Return the [X, Y] coordinate for the center point of the cell that contains the specified text.  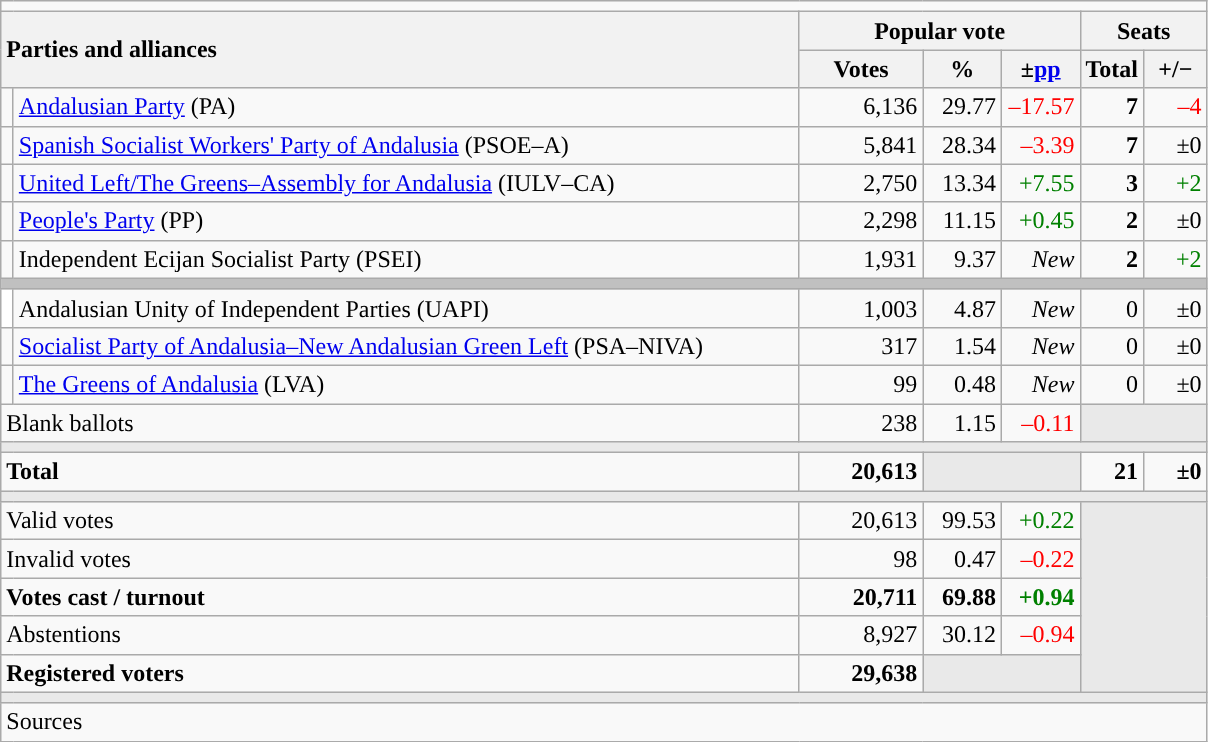
2,298 [861, 221]
Spanish Socialist Workers' Party of Andalusia (PSOE–A) [406, 145]
Abstentions [400, 635]
–0.22 [1040, 559]
4.87 [962, 308]
Votes cast / turnout [400, 597]
–4 [1176, 107]
317 [861, 346]
3 [1112, 183]
Invalid votes [400, 559]
Blank ballots [400, 423]
0.48 [962, 384]
0.47 [962, 559]
Sources [604, 722]
–0.11 [1040, 423]
–17.57 [1040, 107]
±pp [1040, 69]
29,638 [861, 673]
Seats [1144, 31]
9.37 [962, 259]
1.15 [962, 423]
21 [1112, 472]
20,711 [861, 597]
United Left/The Greens–Assembly for Andalusia (IULV–CA) [406, 183]
28.34 [962, 145]
–3.39 [1040, 145]
Andalusian Party (PA) [406, 107]
2,750 [861, 183]
Andalusian Unity of Independent Parties (UAPI) [406, 308]
Parties and alliances [400, 50]
Independent Ecijan Socialist Party (PSEI) [406, 259]
69.88 [962, 597]
99 [861, 384]
13.34 [962, 183]
+7.55 [1040, 183]
% [962, 69]
8,927 [861, 635]
Socialist Party of Andalusia–New Andalusian Green Left (PSA–NIVA) [406, 346]
The Greens of Andalusia (LVA) [406, 384]
29.77 [962, 107]
People's Party (PP) [406, 221]
11.15 [962, 221]
Votes [861, 69]
+/− [1176, 69]
98 [861, 559]
1.54 [962, 346]
Registered voters [400, 673]
238 [861, 423]
+0.94 [1040, 597]
Popular vote [940, 31]
+0.22 [1040, 521]
1,003 [861, 308]
30.12 [962, 635]
–0.94 [1040, 635]
99.53 [962, 521]
Valid votes [400, 521]
1,931 [861, 259]
5,841 [861, 145]
6,136 [861, 107]
+0.45 [1040, 221]
